Return the (x, y) coordinate for the center point of the cell that contains the specified text.  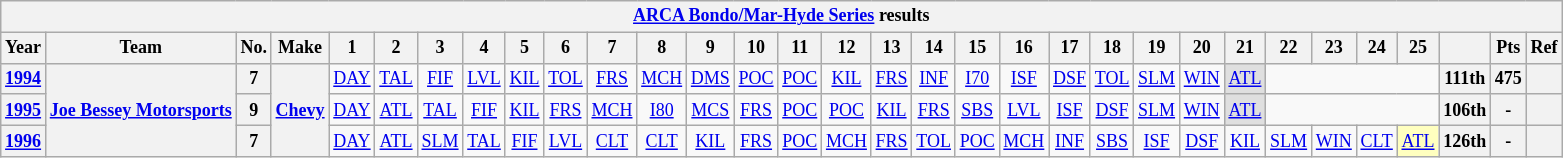
2 (396, 48)
Chevy (300, 110)
I70 (977, 78)
MCS (711, 110)
22 (1289, 48)
20 (1202, 48)
Team (140, 48)
4 (484, 48)
1994 (24, 78)
1 (352, 48)
3 (440, 48)
No. (254, 48)
475 (1509, 78)
6 (566, 48)
Make (300, 48)
1996 (24, 140)
1995 (24, 110)
DMS (711, 78)
16 (1024, 48)
Joe Bessey Motorsports (140, 110)
126th (1465, 140)
14 (934, 48)
15 (977, 48)
Year (24, 48)
Ref (1544, 48)
12 (847, 48)
25 (1418, 48)
23 (1334, 48)
13 (892, 48)
Pts (1509, 48)
8 (662, 48)
I80 (662, 110)
ARCA Bondo/Mar-Hyde Series results (782, 16)
21 (1245, 48)
10 (756, 48)
18 (1112, 48)
19 (1157, 48)
11 (800, 48)
106th (1465, 110)
5 (524, 48)
17 (1070, 48)
111th (1465, 78)
24 (1376, 48)
